Search for the cell housing the specified text and yield its (X, Y) center coordinate. 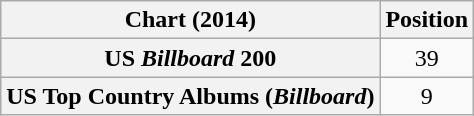
9 (427, 96)
Position (427, 20)
Chart (2014) (190, 20)
39 (427, 58)
US Top Country Albums (Billboard) (190, 96)
US Billboard 200 (190, 58)
